Extract the [X, Y] coordinate from the center of the cell holding the provided text.  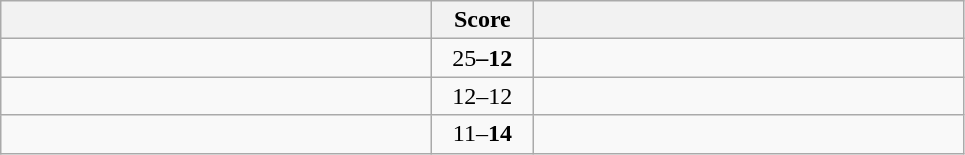
11–14 [482, 134]
12–12 [482, 96]
Score [482, 20]
25–12 [482, 58]
